Find where the given text appears and provide that cell's center as [x, y] coordinate. 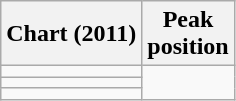
Chart (2011) [72, 34]
Peakposition [188, 34]
